For the text-containing cell, return its midpoint in [x, y] coordinate format. 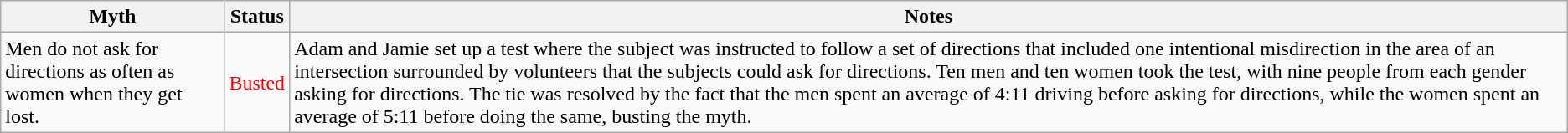
Men do not ask for directions as often as women when they get lost. [112, 82]
Myth [112, 17]
Busted [257, 82]
Status [257, 17]
Notes [929, 17]
